Locate the cell with the specified text and output its [x, y] center coordinate. 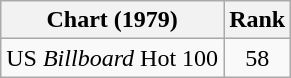
Rank [258, 20]
58 [258, 58]
Chart (1979) [112, 20]
US Billboard Hot 100 [112, 58]
